Return [X, Y] of the center of cell containing provided text 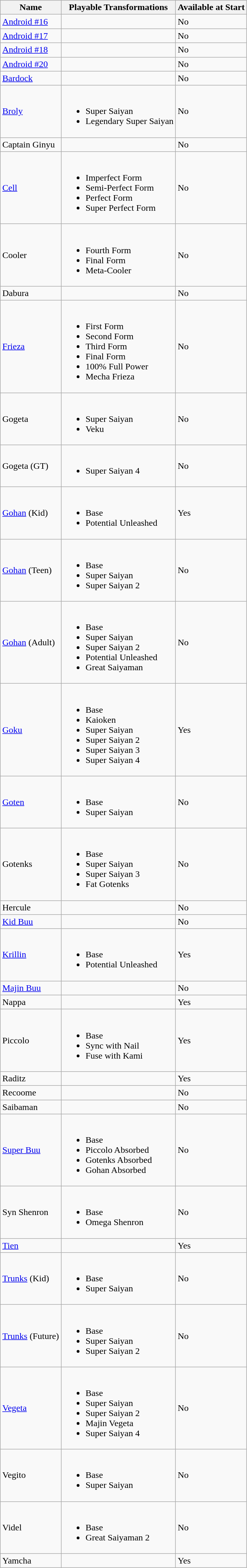
Gotenks [31, 864]
Syn Shenron [31, 1212]
Raditz [31, 1078]
Android #20 [31, 64]
Krillin [31, 955]
Gohan (Teen) [31, 570]
BaseSuper SaiyanSuper Saiyan 3Fat Gotenks [119, 864]
Tien [31, 1246]
Gohan (Adult) [31, 643]
BasePiccolo AbsorbedGotenks AbsorbedGohan Absorbed [119, 1150]
Super Buu [31, 1150]
Gogeta (GT) [31, 466]
Cell [31, 188]
Captain Ginyu [31, 144]
BaseOmega Shenron [119, 1212]
BaseSuper SaiyanSuper Saiyan 2Majin VegetaSuper Saiyan 4 [119, 1408]
Gogeta [31, 419]
Super Saiyan 4 [119, 466]
Broly [31, 111]
Goten [31, 802]
Goku [31, 730]
Kid Buu [31, 922]
Gohan (Kid) [31, 513]
Recoome [31, 1092]
First FormSecond FormThird FormFinal Form100% Full PowerMecha Frieza [119, 346]
Imperfect FormSemi-Perfect FormPerfect FormSuper Perfect Form [119, 188]
Vegeta [31, 1408]
Saibaman [31, 1107]
Cooler [31, 255]
Super SaiyanLegendary Super Saiyan [119, 111]
Dabura [31, 293]
BaseSuper SaiyanSuper Saiyan 2Potential UnleashedGreat Saiyaman [119, 643]
Available at Start [211, 7]
BaseKaiokenSuper SaiyanSuper Saiyan 2Super Saiyan 3Super Saiyan 4 [119, 730]
Android #18 [31, 50]
Nappa [31, 1002]
Piccolo [31, 1040]
Bardock [31, 78]
Videl [31, 1527]
Playable Transformations [119, 7]
Vegito [31, 1475]
Android #17 [31, 36]
BaseGreat Saiyaman 2 [119, 1527]
Hercule [31, 907]
Android #16 [31, 22]
Majin Buu [31, 988]
Trunks (Kid) [31, 1279]
Fourth FormFinal FormMeta-Cooler [119, 255]
BaseSync with NailFuse with Kami [119, 1040]
Super SaiyanVeku [119, 419]
Yamcha [31, 1561]
Name [31, 7]
Frieza [31, 346]
Trunks (Future) [31, 1336]
